Extract the (X, Y) coordinate from the center of the cell holding the provided text.  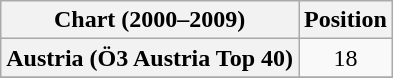
Austria (Ö3 Austria Top 40) (150, 58)
Position (346, 20)
Chart (2000–2009) (150, 20)
18 (346, 58)
